From the cell containing the given text, extract its center point as [x, y] coordinate. 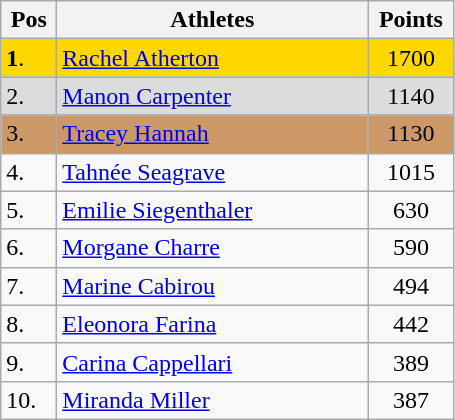
389 [411, 362]
10. [29, 400]
442 [411, 324]
1140 [411, 96]
Tracey Hannah [212, 134]
Morgane Charre [212, 248]
494 [411, 286]
9. [29, 362]
Athletes [212, 20]
1130 [411, 134]
Emilie Siegenthaler [212, 210]
Rachel Atherton [212, 58]
6. [29, 248]
Tahnée Seagrave [212, 172]
Pos [29, 20]
2. [29, 96]
1. [29, 58]
4. [29, 172]
1700 [411, 58]
590 [411, 248]
630 [411, 210]
Carina Cappellari [212, 362]
Manon Carpenter [212, 96]
Points [411, 20]
387 [411, 400]
3. [29, 134]
Marine Cabirou [212, 286]
5. [29, 210]
Miranda Miller [212, 400]
Eleonora Farina [212, 324]
1015 [411, 172]
8. [29, 324]
7. [29, 286]
